For the text-containing cell, return its midpoint in [X, Y] coordinate format. 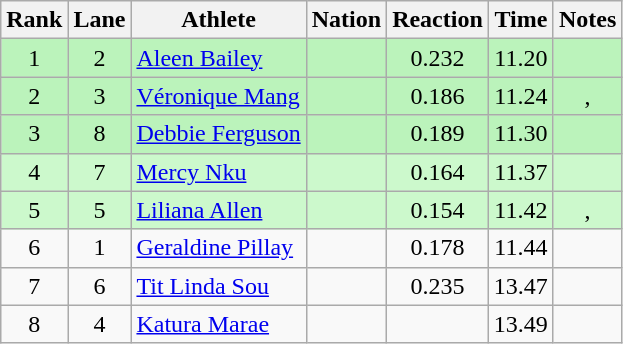
11.30 [520, 134]
0.232 [438, 58]
0.186 [438, 96]
Véronique Mang [218, 96]
11.42 [520, 210]
Debbie Ferguson [218, 134]
0.154 [438, 210]
Geraldine Pillay [218, 248]
0.235 [438, 286]
Notes [587, 20]
0.189 [438, 134]
11.24 [520, 96]
Aleen Bailey [218, 58]
Athlete [218, 20]
Time [520, 20]
0.164 [438, 172]
Liliana Allen [218, 210]
Tit Linda Sou [218, 286]
11.37 [520, 172]
Reaction [438, 20]
Lane [100, 20]
13.47 [520, 286]
Rank [34, 20]
13.49 [520, 324]
Katura Marae [218, 324]
11.20 [520, 58]
Nation [346, 20]
0.178 [438, 248]
Mercy Nku [218, 172]
11.44 [520, 248]
